Search for the cell housing the specified text and yield its (X, Y) center coordinate. 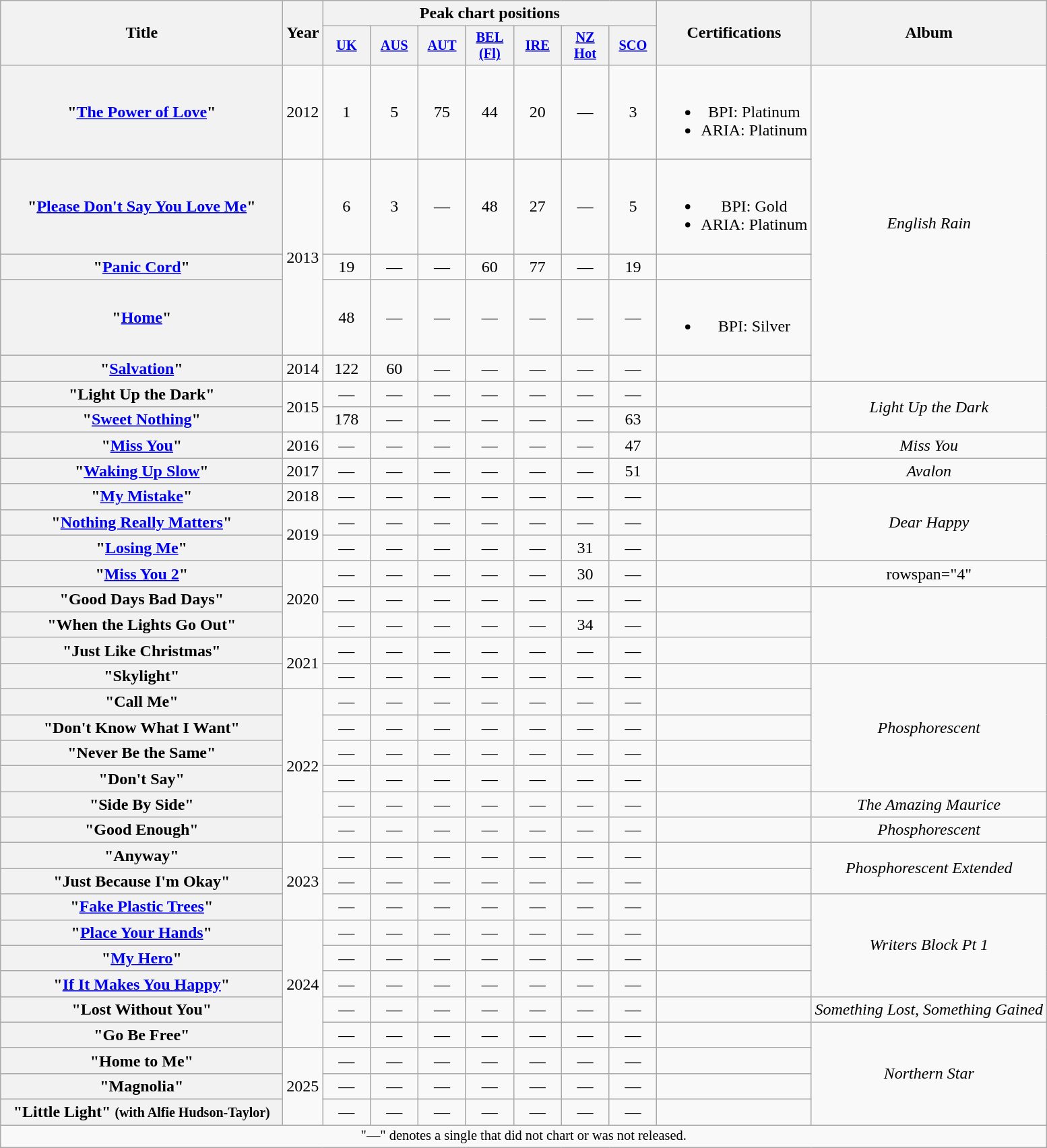
2022 (303, 766)
AUT (442, 46)
77 (538, 267)
"When the Lights Go Out" (141, 625)
The Amazing Maurice (929, 804)
"Losing Me" (141, 548)
"Waking Up Slow" (141, 471)
English Rain (929, 222)
"Good Enough" (141, 830)
BPI: PlatinumARIA: Platinum (734, 112)
"Magnolia" (141, 1086)
122 (346, 369)
"Please Don't Say You Love Me" (141, 207)
"Little Light" (with Alfie Hudson-Taylor) (141, 1112)
"Just Because I'm Okay" (141, 881)
20 (538, 112)
2014 (303, 369)
2015 (303, 407)
IRE (538, 46)
"—" denotes a single that did not chart or was not released. (524, 1137)
"My Mistake" (141, 497)
"Home" (141, 318)
"Never Be the Same" (141, 753)
Miss You (929, 445)
"Light Up the Dark" (141, 394)
"Don't Know What I Want" (141, 728)
rowspan="4" (929, 573)
"Just Like Christmas" (141, 650)
"Good Days Bad Days" (141, 599)
2019 (303, 535)
2024 (303, 984)
BPI: Silver (734, 318)
2012 (303, 112)
47 (633, 445)
"Nothing Really Matters" (141, 522)
Avalon (929, 471)
Writers Block Pt 1 (929, 945)
"Don't Say" (141, 779)
2016 (303, 445)
"Sweet Nothing" (141, 420)
2025 (303, 1086)
"Place Your Hands" (141, 932)
Something Lost, Something Gained (929, 1009)
"Lost Without You" (141, 1009)
SCO (633, 46)
63 (633, 420)
"Home to Me" (141, 1060)
Dear Happy (929, 522)
Title (141, 33)
"The Power of Love" (141, 112)
"Miss You 2" (141, 573)
"Panic Cord" (141, 267)
"Miss You" (141, 445)
Album (929, 33)
Light Up the Dark (929, 407)
2013 (303, 257)
"Salvation" (141, 369)
75 (442, 112)
"Anyway" (141, 856)
Peak chart positions (490, 13)
"Side By Side" (141, 804)
"Go Be Free" (141, 1035)
BPI: GoldARIA: Platinum (734, 207)
Northern Star (929, 1073)
34 (585, 625)
31 (585, 548)
Phosphorescent Extended (929, 868)
2020 (303, 599)
178 (346, 420)
1 (346, 112)
44 (489, 112)
6 (346, 207)
27 (538, 207)
"If It Makes You Happy" (141, 984)
NZHot (585, 46)
30 (585, 573)
2017 (303, 471)
2021 (303, 663)
2023 (303, 881)
Year (303, 33)
BEL (Fl) (489, 46)
"Call Me" (141, 702)
Certifications (734, 33)
2018 (303, 497)
"Skylight" (141, 676)
"Fake Plastic Trees" (141, 907)
"My Hero" (141, 958)
UK (346, 46)
51 (633, 471)
AUS (395, 46)
